Output the [x, y] coordinate of the center of the cell containing the given text.  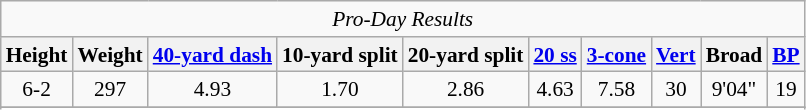
3-cone [616, 55]
4.63 [554, 90]
19 [786, 90]
7.58 [616, 90]
4.93 [212, 90]
9'04" [734, 90]
297 [110, 90]
30 [676, 90]
BP [786, 55]
Pro-Day Results [403, 19]
Vert [676, 55]
6-2 [37, 90]
2.86 [466, 90]
Broad [734, 55]
40-yard dash [212, 55]
10-yard split [340, 55]
20-yard split [466, 55]
1.70 [340, 90]
Height [37, 55]
Weight [110, 55]
20 ss [554, 55]
